For the text-containing cell, return its midpoint in (x, y) coordinate format. 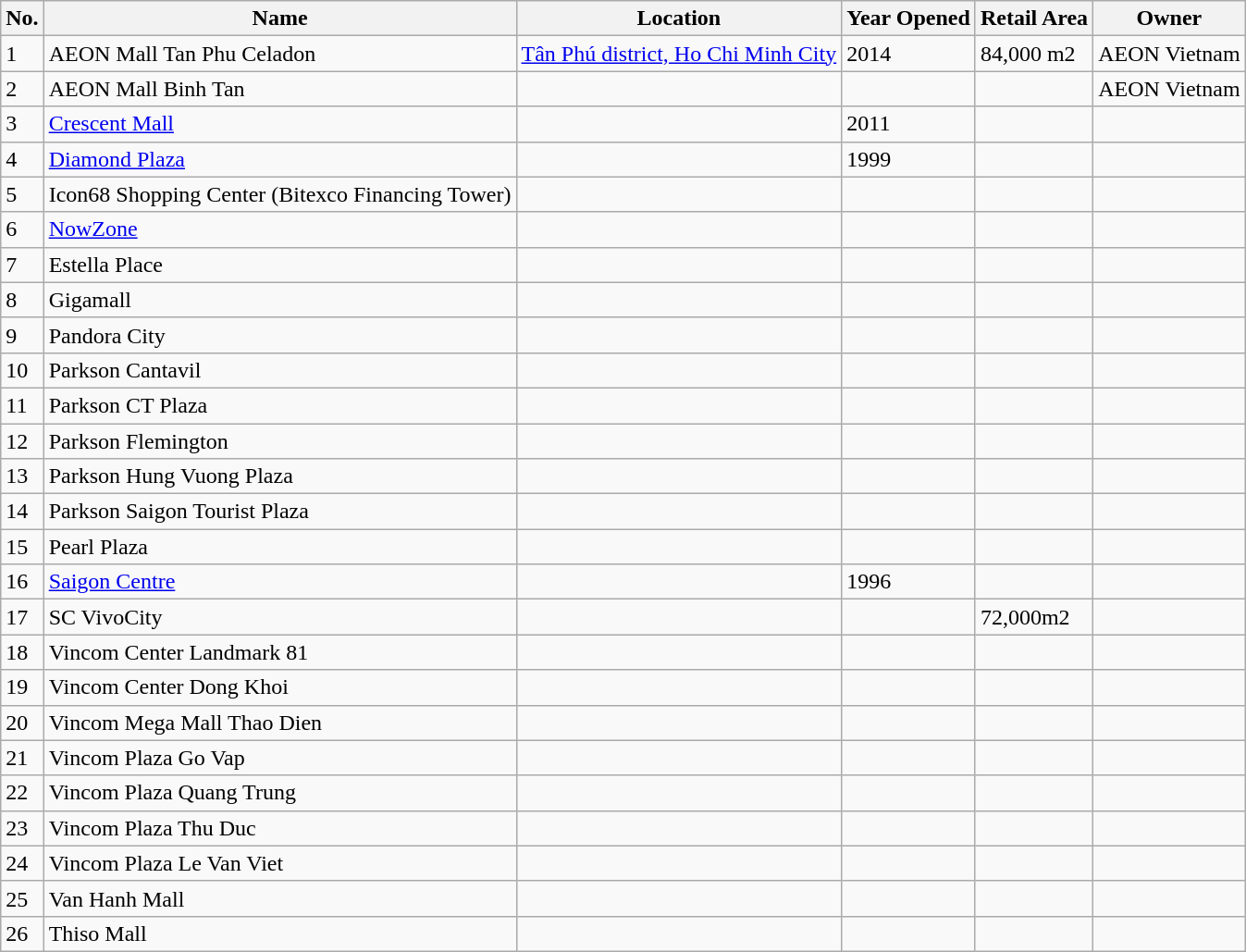
Thiso Mall (279, 933)
AEON Mall Tan Phu Celadon (279, 54)
Location (679, 19)
16 (22, 582)
11 (22, 405)
84,000 m2 (1034, 54)
Gigamall (279, 300)
13 (22, 476)
9 (22, 335)
Vincom Plaza Go Vap (279, 758)
24 (22, 863)
25 (22, 898)
Crescent Mall (279, 124)
Parkson Flemington (279, 441)
19 (22, 687)
Vincom Plaza Quang Trung (279, 793)
15 (22, 547)
1996 (908, 582)
Parkson Hung Vuong Plaza (279, 476)
Icon68 Shopping Center (Bitexco Financing Tower) (279, 194)
Diamond Plaza (279, 159)
NowZone (279, 229)
2011 (908, 124)
10 (22, 370)
1999 (908, 159)
Name (279, 19)
5 (22, 194)
Pearl Plaza (279, 547)
No. (22, 19)
Estella Place (279, 265)
Parkson Cantavil (279, 370)
Vincom Mega Mall Thao Dien (279, 723)
20 (22, 723)
18 (22, 652)
3 (22, 124)
Saigon Centre (279, 582)
Pandora City (279, 335)
Tân Phú district, Ho Chi Minh City (679, 54)
Year Opened (908, 19)
72,000m2 (1034, 617)
2 (22, 89)
SC VivoCity (279, 617)
Van Hanh Mall (279, 898)
4 (22, 159)
AEON Mall Binh Tan (279, 89)
Owner (1169, 19)
7 (22, 265)
Vincom Center Landmark 81 (279, 652)
8 (22, 300)
14 (22, 512)
Parkson Saigon Tourist Plaza (279, 512)
1 (22, 54)
23 (22, 828)
Vincom Plaza Le Van Viet (279, 863)
12 (22, 441)
Retail Area (1034, 19)
17 (22, 617)
2014 (908, 54)
Vincom Plaza Thu Duc (279, 828)
26 (22, 933)
Parkson CT Plaza (279, 405)
Vincom Center Dong Khoi (279, 687)
21 (22, 758)
6 (22, 229)
22 (22, 793)
